Return (X, Y) of the center of cell containing provided text 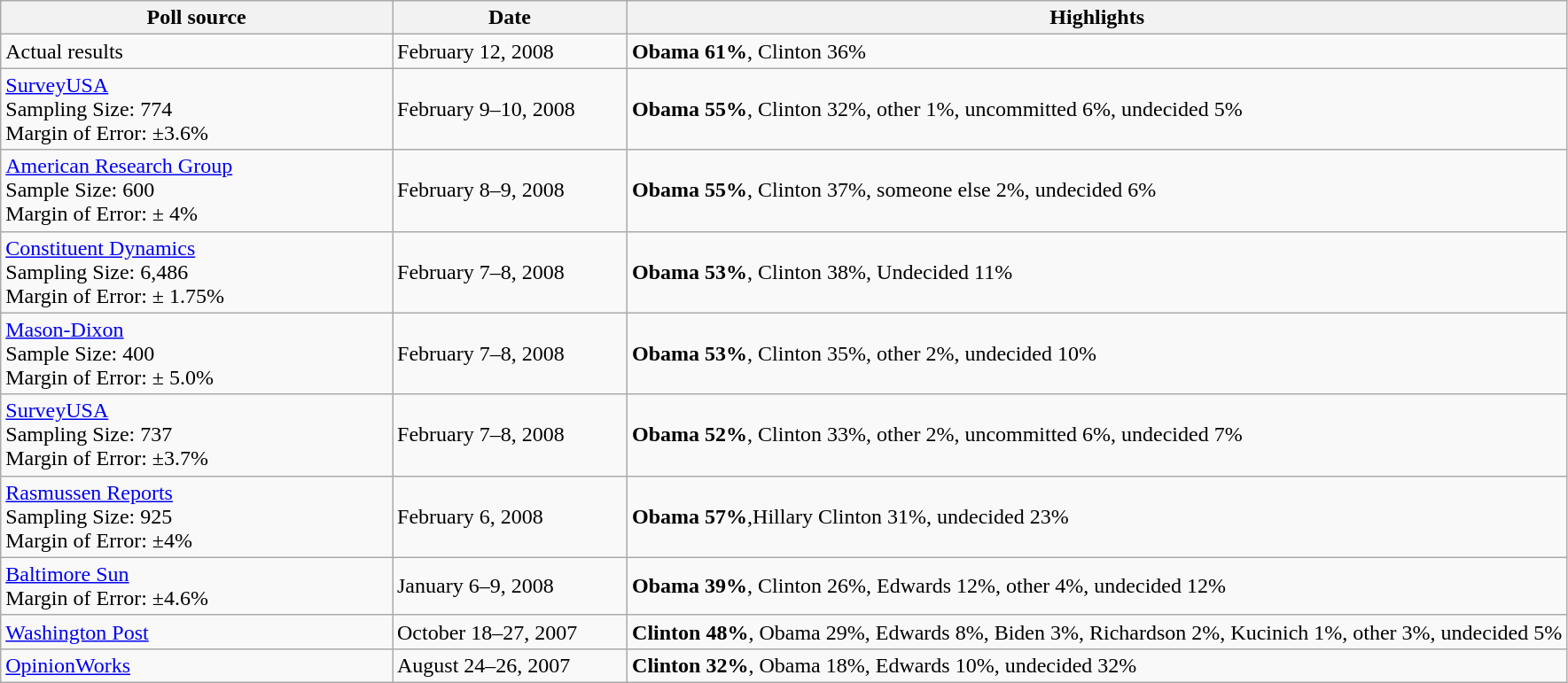
Obama 53%, Clinton 38%, Undecided 11% (1097, 272)
Rasmussen ReportsSampling Size: 925 Margin of Error: ±4% (197, 516)
October 18–27, 2007 (509, 632)
SurveyUSASampling Size: 737 Margin of Error: ±3.7% (197, 435)
Obama 61%, Clinton 36% (1097, 51)
February 8–9, 2008 (509, 190)
Obama 52%, Clinton 33%, other 2%, uncommitted 6%, undecided 7% (1097, 435)
Baltimore SunMargin of Error: ±4.6% (197, 586)
February 6, 2008 (509, 516)
Poll source (197, 18)
Obama 53%, Clinton 35%, other 2%, undecided 10% (1097, 353)
Constituent DynamicsSampling Size: 6,486 Margin of Error: ± 1.75% (197, 272)
January 6–9, 2008 (509, 586)
February 9–10, 2008 (509, 109)
OpinionWorks (197, 665)
SurveyUSASampling Size: 774 Margin of Error: ±3.6% (197, 109)
Obama 55%, Clinton 37%, someone else 2%, undecided 6% (1097, 190)
Obama 57%,Hillary Clinton 31%, undecided 23% (1097, 516)
Washington Post (197, 632)
Clinton 48%, Obama 29%, Edwards 8%, Biden 3%, Richardson 2%, Kucinich 1%, other 3%, undecided 5% (1097, 632)
Mason-DixonSample Size: 400 Margin of Error: ± 5.0% (197, 353)
Obama 55%, Clinton 32%, other 1%, uncommitted 6%, undecided 5% (1097, 109)
February 12, 2008 (509, 51)
Date (509, 18)
Obama 39%, Clinton 26%, Edwards 12%, other 4%, undecided 12% (1097, 586)
August 24–26, 2007 (509, 665)
Clinton 32%, Obama 18%, Edwards 10%, undecided 32% (1097, 665)
American Research GroupSample Size: 600 Margin of Error: ± 4% (197, 190)
Actual results (197, 51)
Highlights (1097, 18)
